Pinpoint the cell where the given text exists, returning its [X, Y] midpoint coordinate. 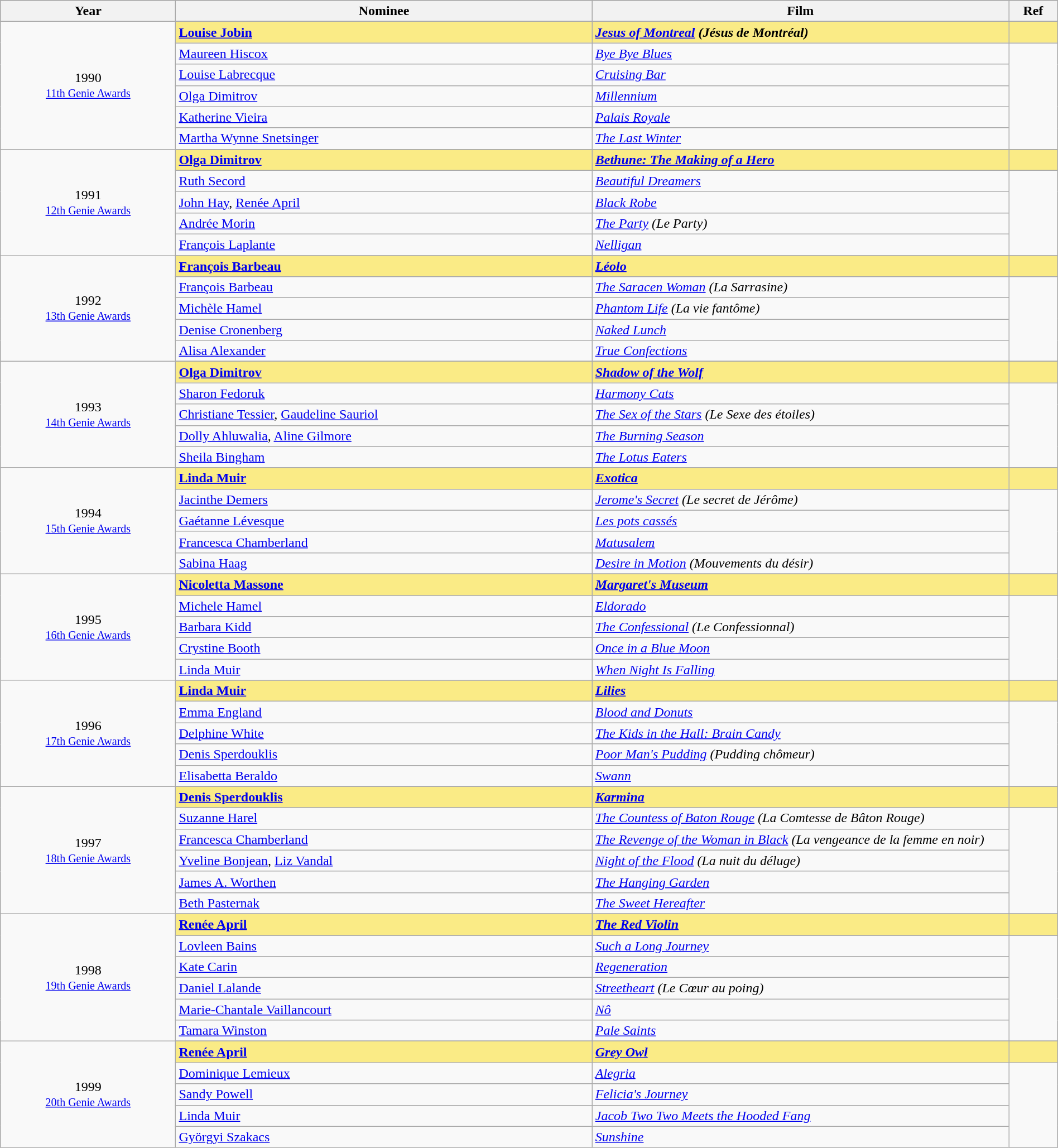
Yveline Bonjean, Liz Vandal [384, 861]
Christiane Tessier, Gaudeline Sauriol [384, 415]
Harmony Cats [800, 393]
Nô [800, 1010]
Marie-Chantale Vaillancourt [384, 1010]
Grey Owl [800, 1052]
The Sex of the Stars (Le Sexe des étoiles) [800, 415]
The Saracen Woman (La Sarrasine) [800, 287]
Alegria [800, 1073]
Alisa Alexander [384, 351]
Blood and Donuts [800, 712]
Pale Saints [800, 1031]
1996 17th Genie Awards [88, 733]
1999 20th Genie Awards [88, 1094]
Once in a Blue Moon [800, 649]
Andrée Morin [384, 223]
Suzanne Harel [384, 818]
Nelligan [800, 244]
Jacob Two Two Meets the Hooded Fang [800, 1116]
Sunshine [800, 1137]
True Confections [800, 351]
Lilies [800, 691]
Film [800, 11]
Tamara Winston [384, 1031]
John Hay, Renée April [384, 202]
1990 11th Genie Awards [88, 85]
Sheila Bingham [384, 457]
Michèle Hamel [384, 309]
The Party (Le Party) [800, 223]
Black Robe [800, 202]
Poor Man's Pudding (Pudding chômeur) [800, 755]
Nominee [384, 11]
Léolo [800, 266]
Jacinthe Demers [384, 499]
Delphine White [384, 733]
The Kids in the Hall: Brain Candy [800, 733]
Sandy Powell [384, 1094]
Margaret's Museum [800, 584]
Crystine Booth [384, 649]
Naked Lunch [800, 330]
Sharon Fedoruk [384, 393]
Dolly Ahluwalia, Aline Gilmore [384, 436]
1992 13th Genie Awards [88, 309]
James A. Worthen [384, 882]
The Confessional (Le Confessionnal) [800, 627]
The Sweet Hereafter [800, 903]
The Lotus Eaters [800, 457]
Emma England [384, 712]
Denise Cronenberg [384, 330]
Sabina Haag [384, 563]
Les pots cassés [800, 521]
Kate Carin [384, 967]
Night of the Flood (La nuit du déluge) [800, 861]
Louise Jobin [384, 32]
Such a Long Journey [800, 946]
1993 14th Genie Awards [88, 415]
Katherine Vieira [384, 117]
Nicoletta Massone [384, 584]
François Laplante [384, 244]
The Red Violin [800, 924]
Beautiful Dreamers [800, 181]
1995 16th Genie Awards [88, 627]
Györgyi Szakacs [384, 1137]
Desire in Motion (Mouvements du désir) [800, 563]
Ruth Secord [384, 181]
Bye Bye Blues [800, 54]
Exotica [800, 478]
Ref [1033, 11]
Martha Wynne Snetsinger [384, 138]
Louise Labrecque [384, 75]
Barbara Kidd [384, 627]
Bethune: The Making of a Hero [800, 160]
Regeneration [800, 967]
1991 12th Genie Awards [88, 202]
Jerome's Secret (Le secret de Jérôme) [800, 499]
Shadow of the Wolf [800, 372]
Daniel Lalande [384, 988]
1994 15th Genie Awards [88, 521]
Elisabetta Beraldo [384, 776]
Maureen Hiscox [384, 54]
Beth Pasternak [384, 903]
Millennium [800, 96]
The Burning Season [800, 436]
Gaétanne Lévesque [384, 521]
Karmina [800, 797]
Palais Royale [800, 117]
Michele Hamel [384, 606]
Lovleen Bains [384, 946]
Swann [800, 776]
Felicia's Journey [800, 1094]
Eldorado [800, 606]
The Hanging Garden [800, 882]
The Countess of Baton Rouge (La Comtesse de Bâton Rouge) [800, 818]
Streetheart (Le Cœur au poing) [800, 988]
Jesus of Montreal (Jésus de Montréal) [800, 32]
1997 18th Genie Awards [88, 850]
The Revenge of the Woman in Black (La vengeance de la femme en noir) [800, 839]
Phantom Life (La vie fantôme) [800, 309]
When Night Is Falling [800, 670]
1998 19th Genie Awards [88, 977]
Cruising Bar [800, 75]
Year [88, 11]
Matusalem [800, 542]
The Last Winter [800, 138]
Dominique Lemieux [384, 1073]
